Capture the cell that displays the provided text and extract its [X, Y] central coordinate. 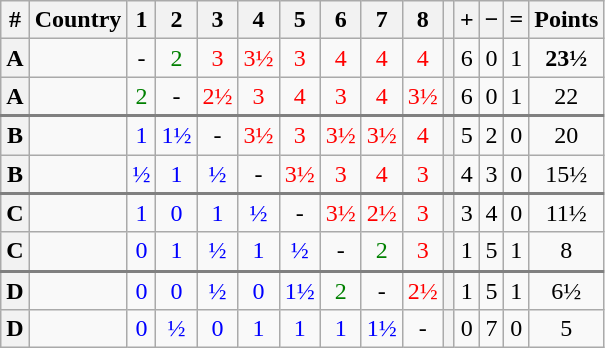
6½ [566, 290]
20 [566, 136]
23½ [566, 58]
− [492, 20]
+ [466, 20]
Points [566, 20]
= [516, 20]
11½ [566, 212]
Country [78, 20]
22 [566, 96]
# [15, 20]
15½ [566, 174]
